Search for the cell housing the specified text and yield its (X, Y) center coordinate. 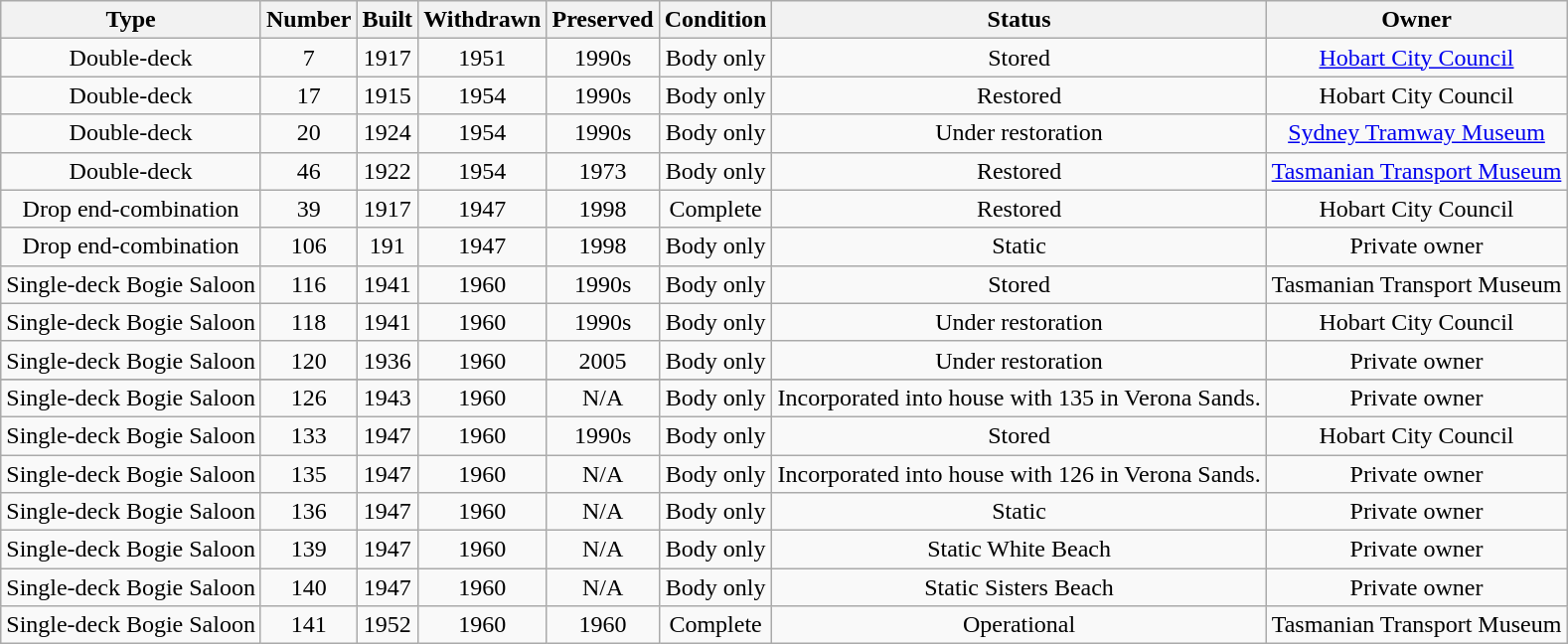
39 (308, 209)
1951 (483, 58)
Owner (1417, 20)
1973 (602, 171)
133 (308, 435)
Built (388, 20)
Number (308, 20)
Withdrawn (483, 20)
1924 (388, 133)
118 (308, 322)
Type (131, 20)
Operational (1019, 625)
1936 (388, 360)
1952 (388, 625)
20 (308, 133)
1943 (388, 398)
136 (308, 512)
Preserved (602, 20)
141 (308, 625)
17 (308, 95)
Incorporated into house with 135 in Verona Sands. (1019, 398)
Static White Beach (1019, 550)
Status (1019, 20)
116 (308, 284)
46 (308, 171)
Incorporated into house with 126 in Verona Sands. (1019, 474)
Sydney Tramway Museum (1417, 133)
Static Sisters Beach (1019, 587)
120 (308, 360)
139 (308, 550)
191 (388, 246)
126 (308, 398)
Condition (715, 20)
1922 (388, 171)
106 (308, 246)
1915 (388, 95)
140 (308, 587)
135 (308, 474)
2005 (602, 360)
7 (308, 58)
